Determine the (X, Y) coordinate at the center of the cell enclosing the given text.  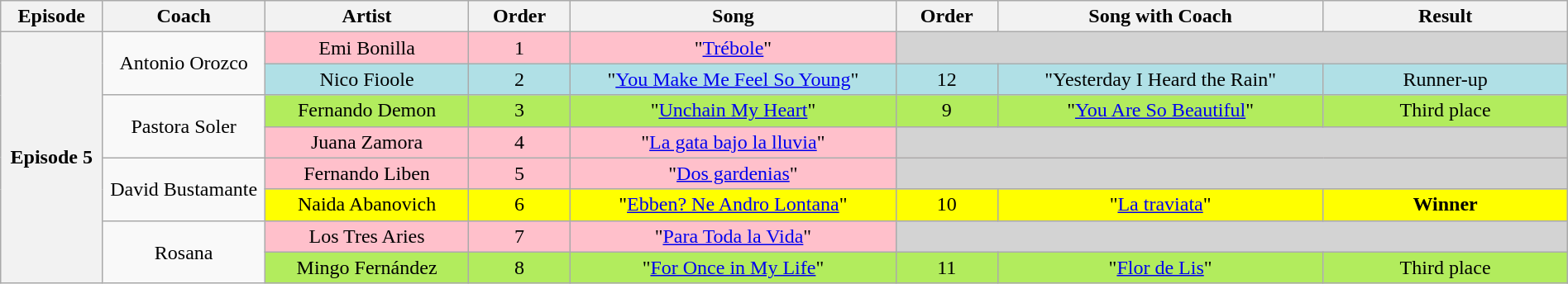
"La traviata" (1160, 205)
"Para Toda la Vida" (734, 236)
2 (519, 79)
11 (946, 267)
5 (519, 173)
"For Once in My Life" (734, 267)
"Unchain My Heart" (734, 111)
Song (734, 17)
10 (946, 205)
Rosana (184, 252)
"You Are So Beautiful" (1160, 111)
Juana Zamora (367, 142)
Winner (1446, 205)
6 (519, 205)
3 (519, 111)
Result (1446, 17)
Runner-up (1446, 79)
"Flor de Lis" (1160, 267)
8 (519, 267)
Pastora Soler (184, 126)
4 (519, 142)
Fernando Demon (367, 111)
Song with Coach (1160, 17)
12 (946, 79)
Naida Abanovich (367, 205)
9 (946, 111)
Antonio Orozco (184, 64)
Episode (51, 17)
"Yesterday I Heard the Rain" (1160, 79)
"Dos gardenias" (734, 173)
Nico Fioole (367, 79)
7 (519, 236)
Mingo Fernández (367, 267)
Episode 5 (51, 158)
"Ebben? Ne Andro Lontana" (734, 205)
"You Make Me Feel So Young" (734, 79)
Coach (184, 17)
Emi Bonilla (367, 48)
1 (519, 48)
"Trébole" (734, 48)
Los Tres Aries (367, 236)
Artist (367, 17)
"La gata bajo la lluvia" (734, 142)
Fernando Liben (367, 173)
David Bustamante (184, 189)
